Capture the cell that displays the provided text and extract its [x, y] central coordinate. 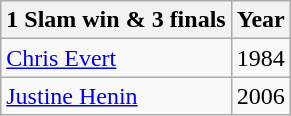
2006 [260, 96]
1 Slam win & 3 finals [116, 20]
Justine Henin [116, 96]
Chris Evert [116, 58]
Year [260, 20]
1984 [260, 58]
